Detect which cell encompasses the target text, then output its [X, Y] center coordinate. 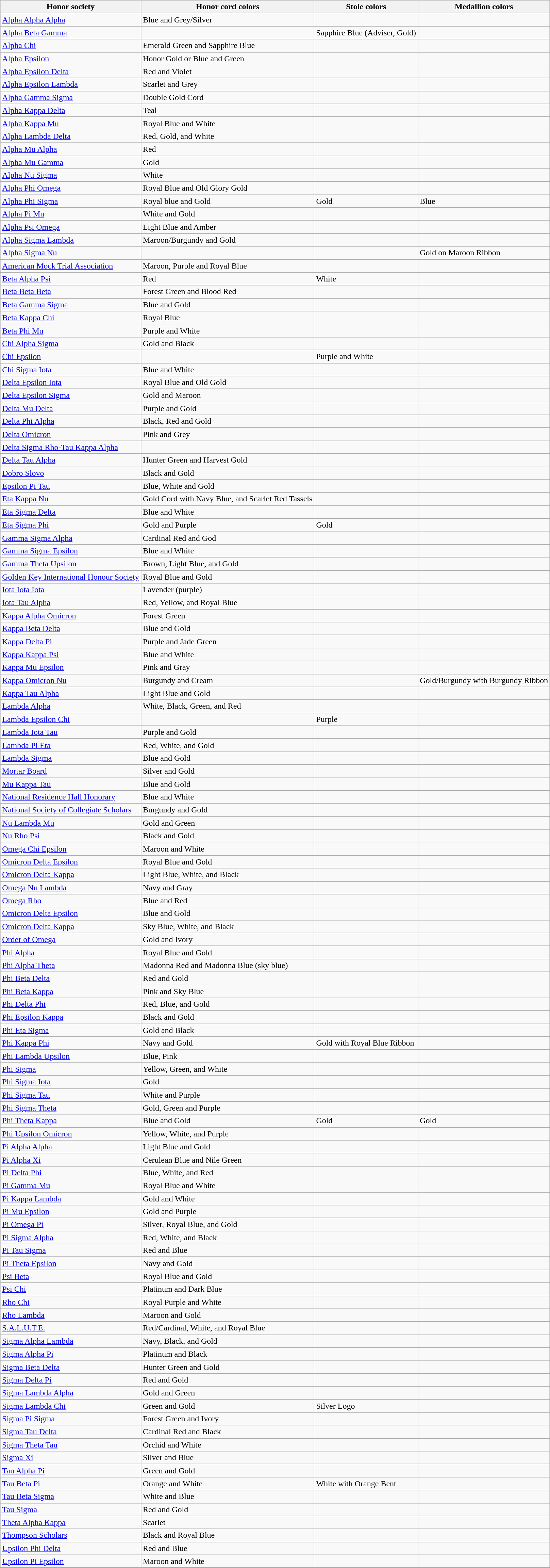
Red, Blue, and Gold [228, 1004]
Blue [484, 201]
Chi Alpha Sigma [71, 343]
Pink and Sky Blue [228, 991]
Delta Sigma Rho-Tau Kappa Alpha [71, 447]
Kappa Kappa Psi [71, 654]
Scarlet [228, 1522]
Kappa Omicron Nu [71, 680]
Sapphire Blue (Adviser, Gold) [366, 33]
Golden Key International Honour Society [71, 577]
Kappa Tau Alpha [71, 693]
Sigma Alpha Pi [71, 1354]
Gold and Ivory [228, 939]
Royal Blue [228, 318]
Pi Sigma Alpha [71, 1238]
Sigma Alpha Lambda [71, 1341]
Delta Epsilon Sigma [71, 395]
White and Purple [228, 1095]
Dobro Slovo [71, 473]
Light Blue, White, and Black [228, 875]
Phi Epsilon Kappa [71, 1017]
Cerulean Blue and Nile Green [228, 1160]
Sigma Lambda Alpha [71, 1393]
Eta Sigma Phi [71, 525]
Honor Gold or Blue and Green [228, 59]
Phi Alpha Theta [71, 965]
Gamma Theta Upsilon [71, 564]
Alpha Epsilon [71, 59]
Delta Omicron [71, 434]
Pi Omega Pi [71, 1225]
Forest Green [228, 616]
Blue and Red [228, 901]
Light Blue and Amber [228, 227]
Rho Lambda [71, 1315]
Alpha Chi [71, 46]
Upsilon Phi Delta [71, 1548]
Red and Violet [228, 71]
Kappa Delta Pi [71, 642]
Silver Logo [366, 1406]
Nu Lambda Mu [71, 823]
Cardinal Red and God [228, 538]
Pink and Grey [228, 434]
Phi Beta Kappa [71, 991]
Red, Yellow, and Royal Blue [228, 603]
Pi Delta Phi [71, 1173]
Red, Gold, and White [228, 136]
Silver and Blue [228, 1458]
Burgundy and Cream [228, 680]
Gold with Royal Blue Ribbon [366, 1043]
Alpha Sigma Lambda [71, 240]
Alpha Kappa Delta [71, 110]
Honor cord colors [228, 7]
Orchid and White [228, 1445]
Psi Beta [71, 1276]
Navy, Black, and Gold [228, 1341]
Alpha Phi Omega [71, 188]
Teal [228, 110]
Rho Chi [71, 1302]
Honor society [71, 7]
Kappa Beta Delta [71, 629]
Hunter Green and Gold [228, 1367]
Madonna Red and Madonna Blue (sky blue) [228, 965]
Eta Sigma Delta [71, 512]
Silver, Royal Blue, and Gold [228, 1225]
Pink and Gray [228, 667]
Lambda Epsilon Chi [71, 719]
Lambda Sigma [71, 758]
Kappa Mu Epsilon [71, 667]
White, Black, Green, and Red [228, 706]
Stole colors [366, 7]
Royal blue and Gold [228, 201]
S.A.L.U.T.E. [71, 1328]
Royal Blue and Old Gold [228, 383]
Maroon/Burgundy and Gold [228, 240]
Beta Beta Beta [71, 292]
Pi Kappa Lambda [71, 1198]
Sky Blue, White, and Black [228, 926]
Purple and Jade Green [228, 642]
Phi Kappa Phi [71, 1043]
Sigma Pi Sigma [71, 1419]
Tau Sigma [71, 1509]
Beta Gamma Sigma [71, 305]
Omega Rho [71, 901]
Lambda Iota Tau [71, 732]
Alpha Mu Gamma [71, 162]
Gold Cord with Navy Blue, and Scarlet Red Tassels [228, 499]
Gold and White [228, 1198]
Alpha Gamma Sigma [71, 97]
Psi Chi [71, 1289]
Black and Royal Blue [228, 1535]
Forest Green and Blood Red [228, 292]
Chi Epsilon [71, 356]
National Society of Collegiate Scholars [71, 810]
Delta Epsilon Iota [71, 383]
Phi Sigma [71, 1069]
Forest Green and Ivory [228, 1419]
Burgundy and Gold [228, 810]
Tau Alpha Pi [71, 1471]
Sigma Lambda Chi [71, 1406]
Sigma Xi [71, 1458]
Alpha Mu Alpha [71, 149]
Phi Sigma Iota [71, 1082]
Alpha Epsilon Lambda [71, 84]
Epsilon Pi Tau [71, 486]
Blue, Pink [228, 1056]
Double Gold Cord [228, 97]
Mortar Board [71, 771]
Royal Blue and Old Glory Gold [228, 188]
Omega Chi Epsilon [71, 849]
Theta Alpha Kappa [71, 1522]
Alpha Beta Gamma [71, 33]
Navy and Gray [228, 888]
Kappa Alpha Omicron [71, 616]
Iota Iota Iota [71, 590]
Purple [366, 719]
Iota Tau Alpha [71, 603]
Blue, White, and Red [228, 1173]
Alpha Alpha Alpha [71, 20]
Red, White, and Gold [228, 745]
Beta Phi Mu [71, 330]
National Residence Hall Honorary [71, 797]
Delta Tau Alpha [71, 460]
Red/Cardinal, White, and Royal Blue [228, 1328]
Cardinal Red and Black [228, 1432]
Brown, Light Blue, and Gold [228, 564]
Royal Purple and White [228, 1302]
Phi Delta Phi [71, 1004]
Nu Rho Psi [71, 836]
White and Gold [228, 214]
Sigma Theta Tau [71, 1445]
Eta Kappa Nu [71, 499]
Lambda Alpha [71, 706]
Alpha Nu Sigma [71, 175]
Phi Eta Sigma [71, 1030]
Phi Theta Kappa [71, 1121]
Gamma Sigma Alpha [71, 538]
Omega Nu Lambda [71, 888]
Lavender (purple) [228, 590]
Medallion colors [484, 7]
Platinum and Dark Blue [228, 1289]
Sigma Beta Delta [71, 1367]
Alpha Sigma Nu [71, 253]
Gold, Green and Purple [228, 1108]
Gold and Maroon [228, 395]
Pi Alpha Xi [71, 1160]
Sigma Delta Pi [71, 1380]
Mu Kappa Tau [71, 784]
Blue and Grey/Silver [228, 20]
Alpha Pi Mu [71, 214]
Scarlet and Grey [228, 84]
Delta Mu Delta [71, 408]
Delta Phi Alpha [71, 421]
Beta Kappa Chi [71, 318]
Yellow, Green, and White [228, 1069]
Phi Beta Delta [71, 978]
Alpha Phi Sigma [71, 201]
White with Orange Bent [366, 1484]
Beta Alpha Psi [71, 279]
White and Blue [228, 1497]
Silver and Gold [228, 771]
Red, White, and Black [228, 1238]
Black, Red and Gold [228, 421]
Gamma Sigma Epsilon [71, 551]
Blue, White and Gold [228, 486]
Tau Beta Sigma [71, 1497]
Phi Alpha [71, 952]
Alpha Psi Omega [71, 227]
Phi Upsilon Omicron [71, 1134]
Sigma Tau Delta [71, 1432]
Hunter Green and Harvest Gold [228, 460]
Phi Sigma Tau [71, 1095]
Pi Theta Epsilon [71, 1263]
Gold/Burgundy with Burgundy Ribbon [484, 680]
Phi Lambda Upsilon [71, 1056]
Alpha Lambda Delta [71, 136]
Alpha Epsilon Delta [71, 71]
Pi Gamma Mu [71, 1185]
Chi Sigma Iota [71, 369]
Platinum and Black [228, 1354]
Pi Alpha Alpha [71, 1147]
Upsilon Pi Epsilon [71, 1561]
Lambda Pi Eta [71, 745]
Yellow, White, and Purple [228, 1134]
Phi Sigma Theta [71, 1108]
Orange and White [228, 1484]
American Mock Trial Association [71, 266]
Maroon, Purple and Royal Blue [228, 266]
Tau Beta Pi [71, 1484]
Alpha Kappa Mu [71, 123]
Thompson Scholars [71, 1535]
Order of Omega [71, 939]
Pi Mu Epsilon [71, 1212]
Maroon and Gold [228, 1315]
Pi Tau Sigma [71, 1250]
Emerald Green and Sapphire Blue [228, 46]
Gold on Maroon Ribbon [484, 253]
